Capture the cell that displays the provided text and extract its [X, Y] central coordinate. 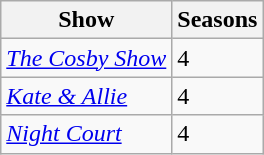
Show [86, 20]
Night Court [86, 134]
The Cosby Show [86, 58]
Seasons [218, 20]
Kate & Allie [86, 96]
